Pinpoint the cell where the given text exists, returning its [X, Y] midpoint coordinate. 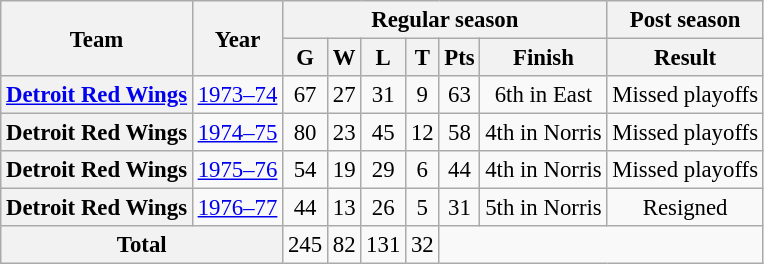
82 [344, 245]
6 [422, 170]
Team [97, 38]
1975–76 [237, 170]
Resigned [685, 208]
80 [306, 133]
63 [460, 95]
Year [237, 38]
Total [142, 245]
1973–74 [237, 95]
58 [460, 133]
G [306, 58]
Result [685, 58]
29 [384, 170]
27 [344, 95]
45 [384, 133]
26 [384, 208]
9 [422, 95]
5th in Norris [544, 208]
6th in East [544, 95]
32 [422, 245]
54 [306, 170]
T [422, 58]
5 [422, 208]
12 [422, 133]
19 [344, 170]
1976–77 [237, 208]
23 [344, 133]
245 [306, 245]
Regular season [445, 20]
131 [384, 245]
13 [344, 208]
L [384, 58]
Pts [460, 58]
Post season [685, 20]
1974–75 [237, 133]
W [344, 58]
67 [306, 95]
Finish [544, 58]
